Provide the [X, Y] coordinate of the cell's center where the given text is located.  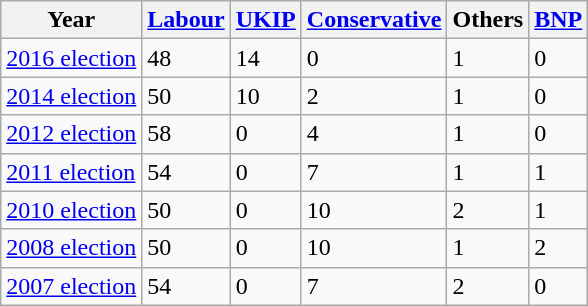
48 [186, 58]
2008 election [72, 248]
2010 election [72, 210]
UKIP [266, 20]
2014 election [72, 96]
4 [374, 134]
BNP [558, 20]
Conservative [374, 20]
2016 election [72, 58]
14 [266, 58]
2007 election [72, 286]
58 [186, 134]
2012 election [72, 134]
Labour [186, 20]
Year [72, 20]
2011 election [72, 172]
Others [488, 20]
